From the cell containing the given text, extract its center point as (X, Y) coordinate. 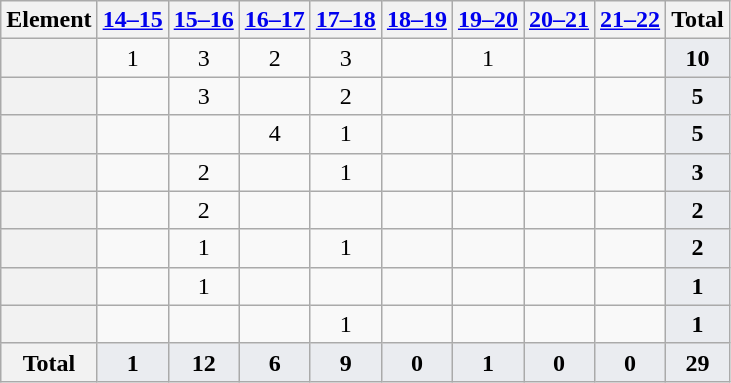
19–20 (488, 20)
21–22 (630, 20)
10 (698, 58)
29 (698, 362)
14–15 (132, 20)
12 (204, 362)
Element (49, 20)
18–19 (416, 20)
4 (274, 134)
17–18 (346, 20)
20–21 (560, 20)
16–17 (274, 20)
9 (346, 362)
6 (274, 362)
15–16 (204, 20)
